Return the [x, y] coordinate for the center point of the cell that contains the specified text.  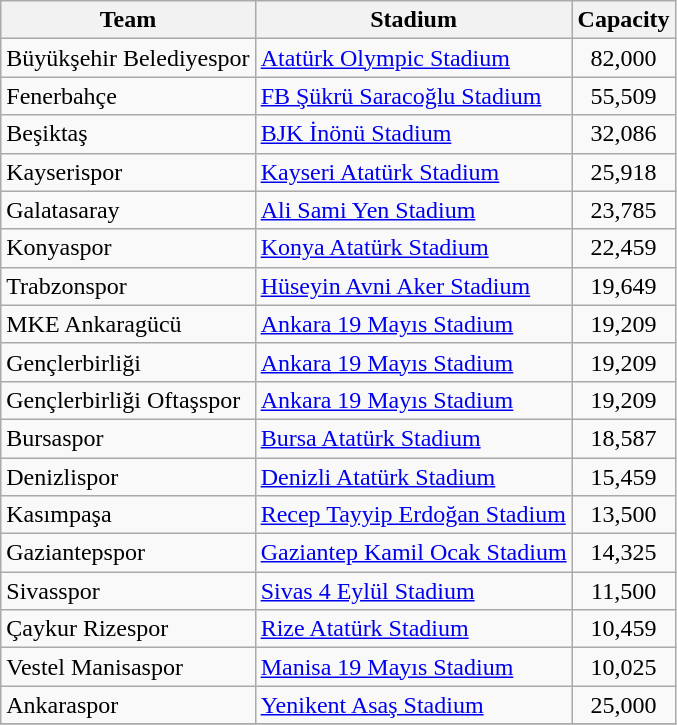
10,459 [624, 629]
18,587 [624, 438]
19,649 [624, 286]
Atatürk Olympic Stadium [414, 58]
Vestel Manisaspor [128, 667]
82,000 [624, 58]
Bursa Atatürk Stadium [414, 438]
23,785 [624, 210]
55,509 [624, 96]
Gaziantepspor [128, 553]
15,459 [624, 477]
Çaykur Rizespor [128, 629]
Gençlerbirliği Oftaşspor [128, 400]
Recep Tayyip Erdoğan Stadium [414, 515]
Ankaraspor [128, 705]
Denizlispor [128, 477]
Konya Atatürk Stadium [414, 248]
Stadium [414, 20]
Kayserispor [128, 172]
Konyaspor [128, 248]
Rize Atatürk Stadium [414, 629]
Hüseyin Avni Aker Stadium [414, 286]
11,500 [624, 591]
Gençlerbirliği [128, 362]
14,325 [624, 553]
10,025 [624, 667]
Team [128, 20]
25,918 [624, 172]
Sivas 4 Eylül Stadium [414, 591]
FB Şükrü Saracoğlu Stadium [414, 96]
13,500 [624, 515]
Yenikent Asaş Stadium [414, 705]
Gaziantep Kamil Ocak Stadium [414, 553]
25,000 [624, 705]
22,459 [624, 248]
Denizli Atatürk Stadium [414, 477]
32,086 [624, 134]
MKE Ankaragücü [128, 324]
Bursaspor [128, 438]
Kasımpaşa [128, 515]
BJK İnönü Stadium [414, 134]
Galatasaray [128, 210]
Manisa 19 Mayıs Stadium [414, 667]
Capacity [624, 20]
Kayseri Atatürk Stadium [414, 172]
Sivasspor [128, 591]
Büyükşehir Belediyespor [128, 58]
Trabzonspor [128, 286]
Ali Sami Yen Stadium [414, 210]
Beşiktaş [128, 134]
Fenerbahçe [128, 96]
